Return the [x, y] coordinate for the center point of the cell that contains the specified text.  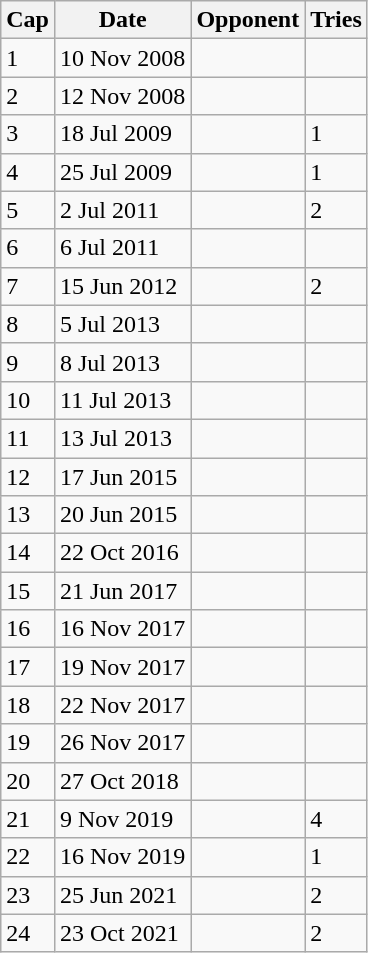
9 [28, 362]
21 [28, 819]
13 [28, 515]
22 [28, 857]
Cap [28, 20]
24 [28, 933]
17 [28, 667]
5 [28, 210]
18 [28, 705]
Date [122, 20]
23 [28, 895]
15 Jun 2012 [122, 286]
10 [28, 400]
Tries [336, 20]
26 Nov 2017 [122, 743]
25 Jul 2009 [122, 172]
7 [28, 286]
25 Jun 2021 [122, 895]
Opponent [248, 20]
2 Jul 2011 [122, 210]
21 Jun 2017 [122, 591]
15 [28, 591]
27 Oct 2018 [122, 781]
6 [28, 248]
6 Jul 2011 [122, 248]
8 Jul 2013 [122, 362]
18 Jul 2009 [122, 134]
3 [28, 134]
20 [28, 781]
13 Jul 2013 [122, 438]
11 [28, 438]
11 Jul 2013 [122, 400]
12 [28, 477]
19 [28, 743]
22 Nov 2017 [122, 705]
10 Nov 2008 [122, 58]
17 Jun 2015 [122, 477]
14 [28, 553]
16 Nov 2019 [122, 857]
5 Jul 2013 [122, 324]
19 Nov 2017 [122, 667]
16 Nov 2017 [122, 629]
12 Nov 2008 [122, 96]
20 Jun 2015 [122, 515]
9 Nov 2019 [122, 819]
8 [28, 324]
16 [28, 629]
23 Oct 2021 [122, 933]
22 Oct 2016 [122, 553]
